Extract the (x, y) coordinate from the center of the cell holding the provided text.  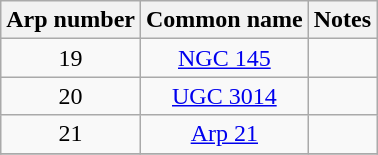
21 (71, 134)
UGC 3014 (224, 96)
Notes (342, 20)
Arp 21 (224, 134)
19 (71, 58)
Arp number (71, 20)
Common name (224, 20)
NGC 145 (224, 58)
20 (71, 96)
